Scan for the cell matching the given text and deliver its (x, y) coordinate at center. 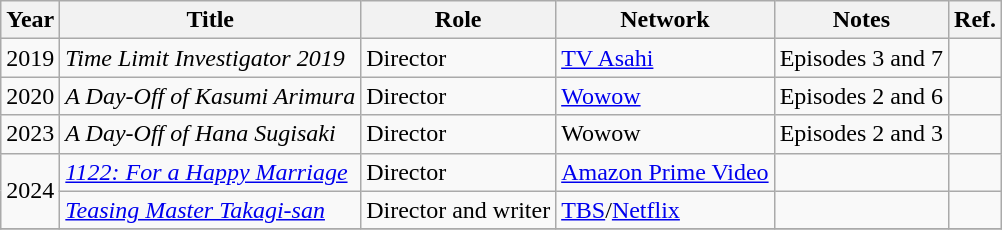
Episodes 2 and 6 (861, 96)
Role (458, 20)
2023 (30, 134)
1122: For a Happy Marriage (210, 172)
Ref. (976, 20)
Amazon Prime Video (665, 172)
Teasing Master Takagi-san (210, 210)
Notes (861, 20)
2020 (30, 96)
Network (665, 20)
Director and writer (458, 210)
TBS/Netflix (665, 210)
A Day-Off of Kasumi Arimura (210, 96)
Episodes 2 and 3 (861, 134)
Title (210, 20)
TV Asahi (665, 58)
Time Limit Investigator 2019 (210, 58)
2024 (30, 191)
Episodes 3 and 7 (861, 58)
A Day-Off of Hana Sugisaki (210, 134)
Year (30, 20)
2019 (30, 58)
